Return [x, y] of the center of cell containing provided text 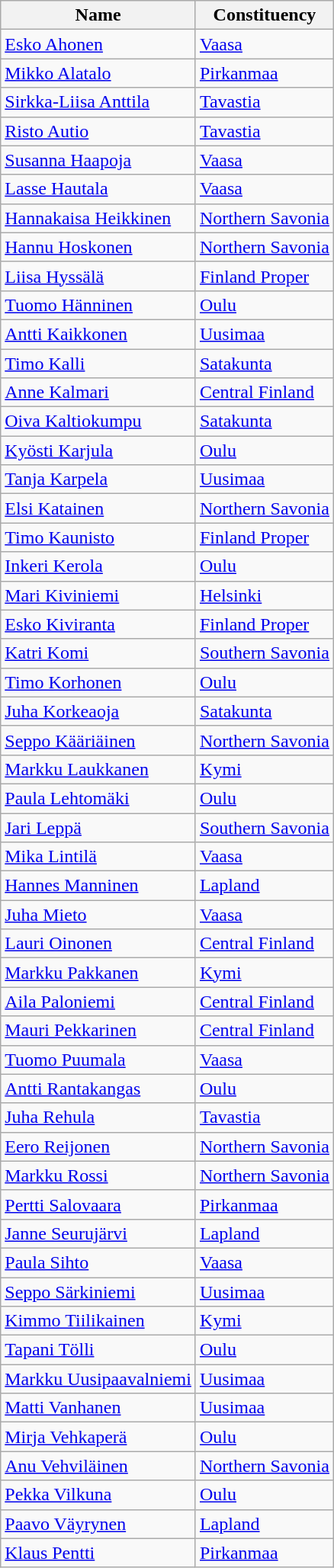
Juha Korkeaoja [98, 711]
Aila Paloniemi [98, 1002]
Oiva Kaltiokumpu [98, 422]
Timo Kalli [98, 364]
Antti Rantakangas [98, 1089]
Tapani Tölli [98, 1350]
Liisa Hyssälä [98, 276]
Paula Sihto [98, 1262]
Mirja Vehkaperä [98, 1437]
Jari Leppä [98, 827]
Juha Mieto [98, 915]
Esko Ahonen [98, 44]
Markku Rossi [98, 1175]
Timo Kaunisto [98, 537]
Lasse Hautala [98, 189]
Markku Pakkanen [98, 973]
Hannu Hoskonen [98, 247]
Paula Lehtomäki [98, 798]
Risto Autio [98, 131]
Markku Uusipaavalniemi [98, 1379]
Pertti Salovaara [98, 1204]
Esko Kiviranta [98, 624]
Susanna Haapoja [98, 160]
Hannakaisa Heikkinen [98, 218]
Mikko Alatalo [98, 73]
Lauri Oinonen [98, 944]
Sirkka-Liisa Anttila [98, 102]
Janne Seurujärvi [98, 1233]
Pekka Vilkuna [98, 1495]
Anne Kalmari [98, 393]
Matti Vanhanen [98, 1408]
Klaus Pentti [98, 1553]
Kimmo Tiilikainen [98, 1321]
Constituency [264, 15]
Helsinki [264, 595]
Kyösti Karjula [98, 451]
Eero Reijonen [98, 1146]
Tuomo Hänninen [98, 305]
Markku Laukkanen [98, 769]
Mauri Pekkarinen [98, 1031]
Seppo Kääriäinen [98, 740]
Timo Korhonen [98, 682]
Antti Kaikkonen [98, 334]
Paavo Väyrynen [98, 1524]
Juha Rehula [98, 1117]
Tuomo Puumala [98, 1060]
Hannes Manninen [98, 886]
Inkeri Kerola [98, 566]
Elsi Katainen [98, 508]
Tanja Karpela [98, 479]
Name [98, 15]
Mari Kiviniemi [98, 595]
Mika Lintilä [98, 857]
Anu Vehviläinen [98, 1466]
Katri Komi [98, 653]
Seppo Särkiniemi [98, 1292]
